Return the [X, Y] coordinate for the center point of the cell that contains the specified text.  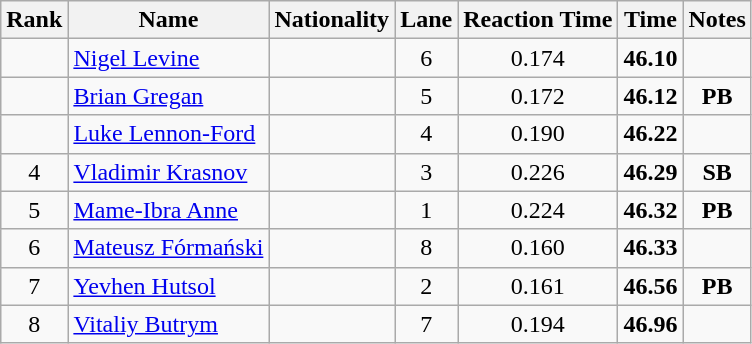
0.174 [538, 58]
Time [650, 20]
46.22 [650, 134]
46.56 [650, 286]
46.12 [650, 96]
Mame-Ibra Anne [168, 210]
1 [426, 210]
Rank [34, 20]
Nationality [332, 20]
Brian Gregan [168, 96]
2 [426, 286]
Yevhen Hutsol [168, 286]
46.29 [650, 172]
Vitaliy Butrym [168, 324]
Lane [426, 20]
SB [717, 172]
0.190 [538, 134]
0.194 [538, 324]
Name [168, 20]
0.226 [538, 172]
46.32 [650, 210]
Reaction Time [538, 20]
46.96 [650, 324]
Nigel Levine [168, 58]
Luke Lennon-Ford [168, 134]
Vladimir Krasnov [168, 172]
0.224 [538, 210]
0.160 [538, 248]
46.10 [650, 58]
46.33 [650, 248]
3 [426, 172]
Notes [717, 20]
0.161 [538, 286]
Mateusz Fórmański [168, 248]
0.172 [538, 96]
